From the cell containing the given text, extract its center point as [X, Y] coordinate. 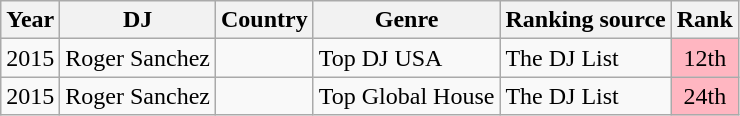
24th [704, 96]
Top DJ USA [406, 58]
Rank [704, 20]
DJ [138, 20]
Country [264, 20]
12th [704, 58]
Year [30, 20]
Top Global House [406, 96]
Genre [406, 20]
Ranking source [586, 20]
